Output the [x, y] coordinate of the center of the cell containing the given text.  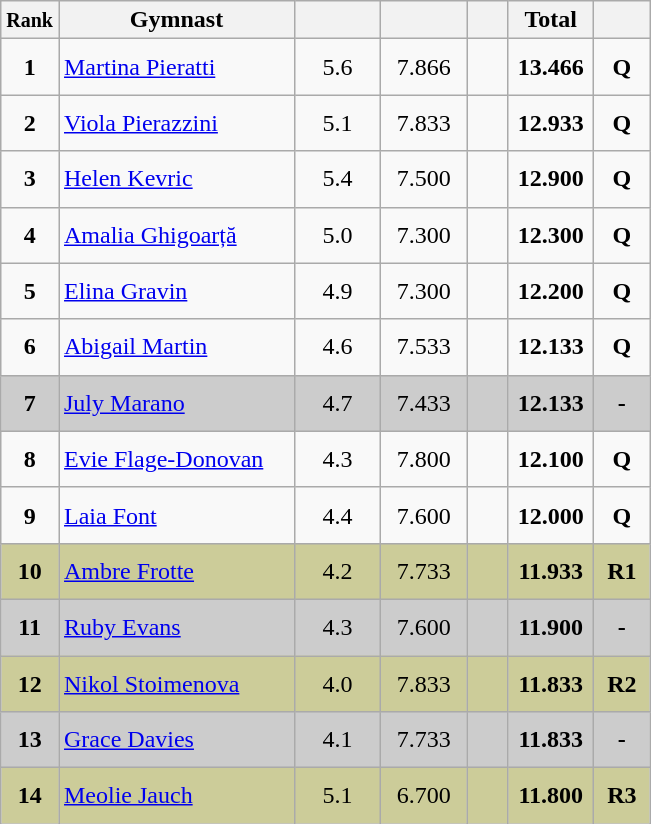
10 [30, 571]
5 [30, 291]
4.0 [338, 684]
Abigail Martin [176, 347]
12.300 [551, 235]
3 [30, 179]
R3 [622, 796]
7 [30, 403]
Helen Kevric [176, 179]
5.0 [338, 235]
Rank [30, 20]
7.533 [424, 347]
13.466 [551, 67]
5.4 [338, 179]
Meolie Jauch [176, 796]
6 [30, 347]
Laia Font [176, 515]
Evie Flage-Donovan [176, 459]
Elina Gravin [176, 291]
1 [30, 67]
Ambre Frotte [176, 571]
4.9 [338, 291]
2 [30, 123]
7.433 [424, 403]
12.200 [551, 291]
11 [30, 627]
Total [551, 20]
4.4 [338, 515]
4.2 [338, 571]
9 [30, 515]
4.7 [338, 403]
6.700 [424, 796]
Amalia Ghigoarță [176, 235]
4 [30, 235]
5.6 [338, 67]
Ruby Evans [176, 627]
July Marano [176, 403]
7.500 [424, 179]
7.866 [424, 67]
12.900 [551, 179]
13 [30, 740]
Viola Pierazzini [176, 123]
12.100 [551, 459]
12.933 [551, 123]
R2 [622, 684]
Grace Davies [176, 740]
12.000 [551, 515]
Nikol Stoimenova [176, 684]
11.800 [551, 796]
14 [30, 796]
11.933 [551, 571]
7.800 [424, 459]
R1 [622, 571]
11.900 [551, 627]
12 [30, 684]
8 [30, 459]
Gymnast [176, 20]
4.1 [338, 740]
4.6 [338, 347]
Martina Pieratti [176, 67]
